Capture the cell that displays the provided text and extract its (X, Y) central coordinate. 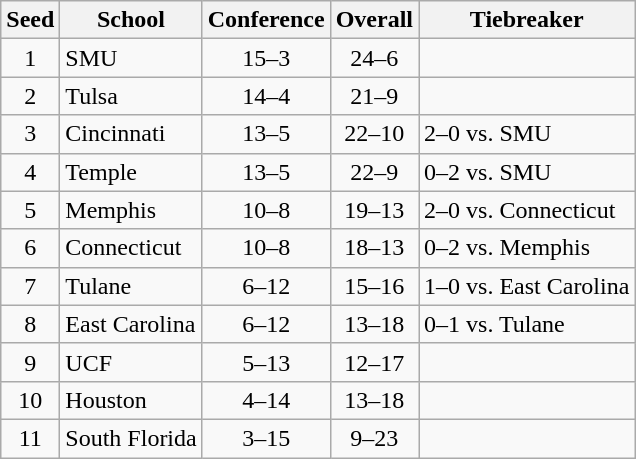
0–2 vs. Memphis (527, 248)
Cincinnati (131, 134)
4–14 (266, 400)
9–23 (374, 438)
Tiebreaker (527, 20)
Temple (131, 172)
19–13 (374, 210)
10 (30, 400)
9 (30, 362)
1–0 vs. East Carolina (527, 286)
2 (30, 96)
18–13 (374, 248)
11 (30, 438)
School (131, 20)
0–1 vs. Tulane (527, 324)
14–4 (266, 96)
Tulane (131, 286)
7 (30, 286)
1 (30, 58)
2–0 vs. Connecticut (527, 210)
Connecticut (131, 248)
SMU (131, 58)
22–10 (374, 134)
Tulsa (131, 96)
UCF (131, 362)
5–13 (266, 362)
3–15 (266, 438)
Seed (30, 20)
Memphis (131, 210)
South Florida (131, 438)
15–16 (374, 286)
22–9 (374, 172)
8 (30, 324)
3 (30, 134)
15–3 (266, 58)
4 (30, 172)
12–17 (374, 362)
Overall (374, 20)
Houston (131, 400)
24–6 (374, 58)
2–0 vs. SMU (527, 134)
Conference (266, 20)
6 (30, 248)
East Carolina (131, 324)
21–9 (374, 96)
5 (30, 210)
0–2 vs. SMU (527, 172)
